For the text-containing cell, return its midpoint in (X, Y) coordinate format. 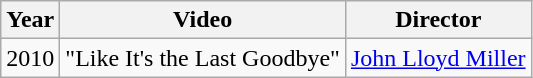
2010 (30, 58)
John Lloyd Miller (438, 58)
Year (30, 20)
"Like It's the Last Goodbye" (203, 58)
Video (203, 20)
Director (438, 20)
